Find where the given text appears and provide that cell's center as (x, y) coordinate. 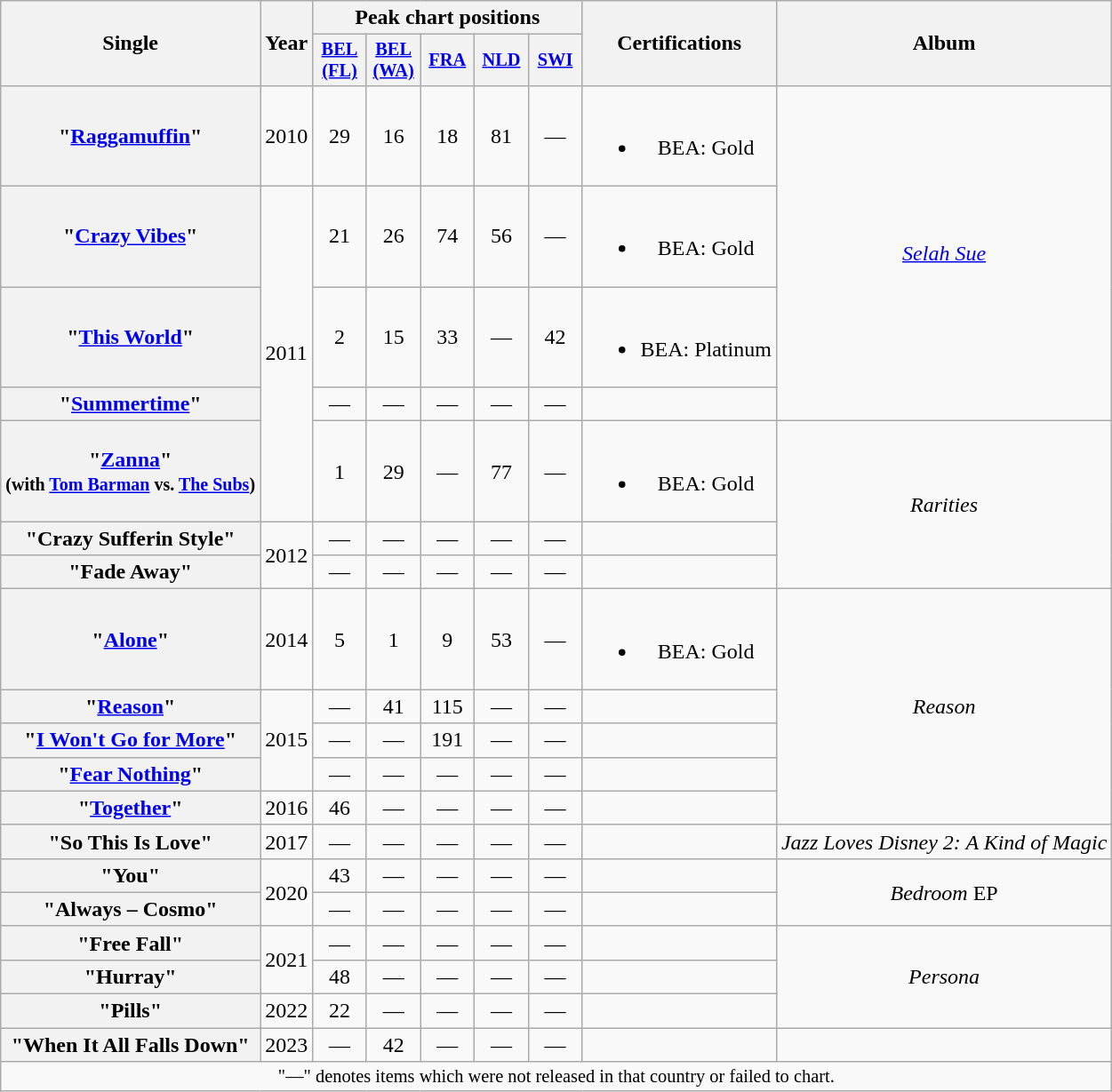
2014 (286, 640)
"I Won't Go for More" (131, 740)
2012 (286, 555)
Persona (944, 976)
22 (340, 1011)
2010 (286, 135)
74 (448, 236)
Reason (944, 707)
"Alone" (131, 640)
"Summertime" (131, 404)
77 (501, 471)
81 (501, 135)
2022 (286, 1011)
2017 (286, 841)
16 (393, 135)
48 (340, 976)
15 (393, 338)
BEA: Platinum (679, 338)
Year (286, 44)
21 (340, 236)
BEL(FL) (340, 60)
53 (501, 640)
Jazz Loves Disney 2: A Kind of Magic (944, 841)
"Together" (131, 808)
NLD (501, 60)
Rarities (944, 505)
"Reason" (131, 706)
2 (340, 338)
Album (944, 44)
Certifications (679, 44)
43 (340, 875)
26 (393, 236)
Peak chart positions (448, 18)
9 (448, 640)
FRA (448, 60)
"Fade Away" (131, 572)
"—" denotes items which were not released in that country or failed to chart. (556, 1077)
41 (393, 706)
"Free Fall" (131, 943)
115 (448, 706)
2020 (286, 892)
2023 (286, 1045)
18 (448, 135)
"This World" (131, 338)
"Crazy Vibes" (131, 236)
"So This Is Love" (131, 841)
"When It All Falls Down" (131, 1045)
"You" (131, 875)
191 (448, 740)
2016 (286, 808)
46 (340, 808)
Selah Sue (944, 252)
2021 (286, 960)
"Crazy Sufferin Style" (131, 538)
2015 (286, 740)
56 (501, 236)
SWI (555, 60)
"Raggamuffin" (131, 135)
5 (340, 640)
Single (131, 44)
"Fear Nothing" (131, 774)
Bedroom EP (944, 892)
2011 (286, 354)
"Always – Cosmo" (131, 909)
"Zanna"(with Tom Barman vs. The Subs) (131, 471)
"Pills" (131, 1011)
BEL(WA) (393, 60)
"Hurray" (131, 976)
33 (448, 338)
